Provide the (x, y) coordinate of the cell's center where the given text is located.  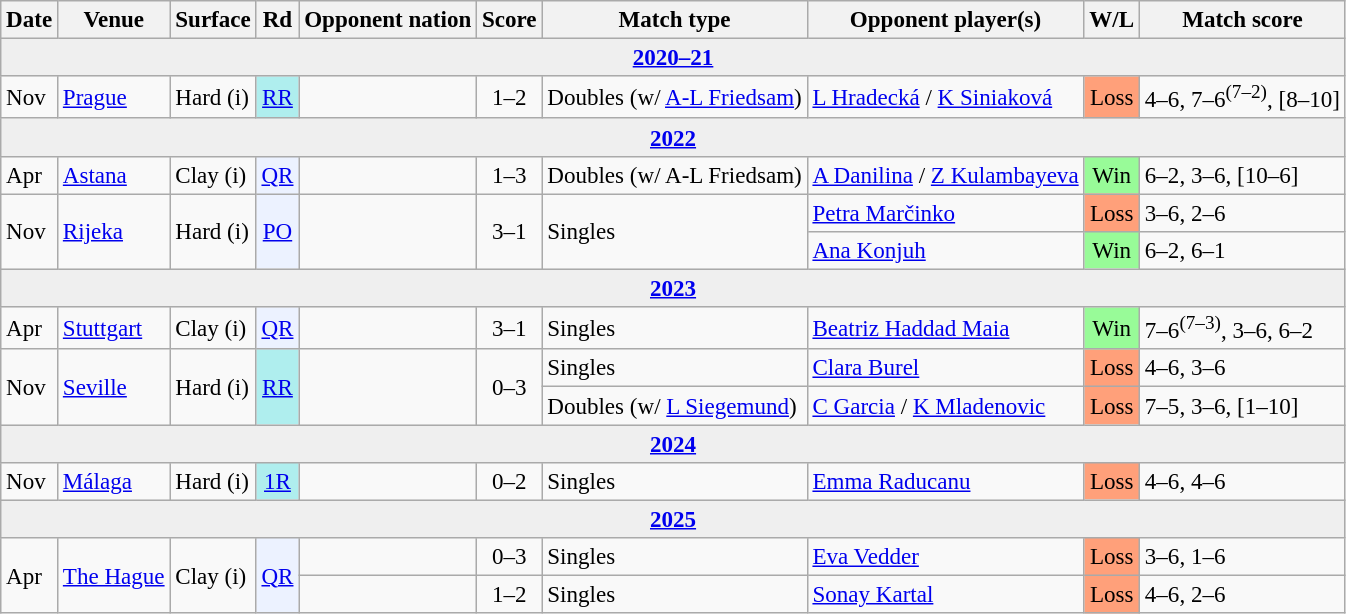
Clara Burel (946, 369)
Beatriz Haddad Maia (946, 328)
Astana (114, 176)
The Hague (114, 576)
A Danilina / Z Kulambayeva (946, 176)
4–6, 7–6(7–2), [8–10] (1242, 97)
1–3 (510, 176)
2024 (674, 444)
PO (278, 232)
Málaga (114, 482)
Prague (114, 97)
L Hradecká / K Siniaková (946, 97)
Opponent player(s) (946, 20)
Rd (278, 20)
0–2 (510, 482)
Ana Konjuh (946, 251)
Doubles (w/ L Siegemund) (674, 406)
6–2, 6–1 (1242, 251)
2025 (674, 519)
Surface (213, 20)
C Garcia / K Mladenovic (946, 406)
7–5, 3–6, [1–10] (1242, 406)
Petra Marčinko (946, 213)
4–6, 4–6 (1242, 482)
3–6, 1–6 (1242, 557)
7–6(7–3), 3–6, 6–2 (1242, 328)
Stuttgart (114, 328)
Venue (114, 20)
Rijeka (114, 232)
Seville (114, 388)
Sonay Kartal (946, 595)
Match type (674, 20)
6–2, 3–6, [10–6] (1242, 176)
W/L (1112, 20)
Date (30, 20)
2022 (674, 138)
Match score (1242, 20)
Score (510, 20)
2023 (674, 289)
1R (278, 482)
4–6, 2–6 (1242, 595)
Eva Vedder (946, 557)
2020–21 (674, 58)
4–6, 3–6 (1242, 369)
3–6, 2–6 (1242, 213)
Opponent nation (388, 20)
Emma Raducanu (946, 482)
